Locate the cell with the specified text and output its (x, y) center coordinate. 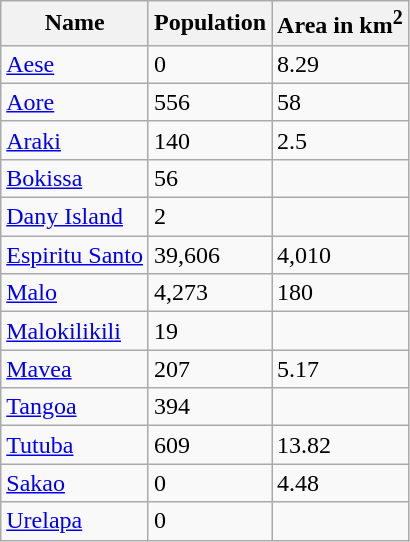
609 (210, 445)
556 (210, 102)
19 (210, 331)
39,606 (210, 255)
Name (75, 24)
58 (340, 102)
Urelapa (75, 521)
2.5 (340, 140)
Aore (75, 102)
180 (340, 293)
Mavea (75, 369)
Malo (75, 293)
4,273 (210, 293)
2 (210, 217)
Espiritu Santo (75, 255)
140 (210, 140)
207 (210, 369)
Dany Island (75, 217)
Bokissa (75, 178)
Area in km2 (340, 24)
56 (210, 178)
Tangoa (75, 407)
5.17 (340, 369)
Tutuba (75, 445)
Malokilikili (75, 331)
Population (210, 24)
394 (210, 407)
Aese (75, 64)
8.29 (340, 64)
Sakao (75, 483)
4.48 (340, 483)
4,010 (340, 255)
Araki (75, 140)
13.82 (340, 445)
